Scan for the cell matching the given text and deliver its [X, Y] coordinate at center. 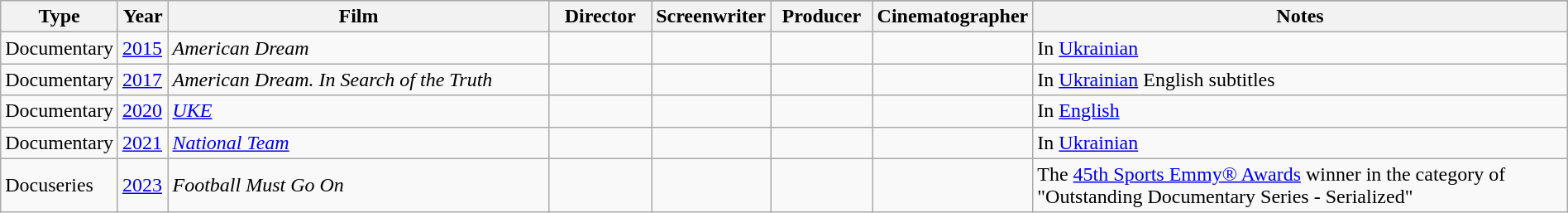
Screenwriter [711, 17]
American Dream [359, 48]
Type [60, 17]
National Team [359, 143]
UKE [359, 111]
The 45th Sports Emmy® Awards winner in the category of "Outstanding Documentary Series - Serialized" [1300, 186]
Notes [1300, 17]
2021 [142, 143]
In English [1300, 111]
American Dream. In Search of the Truth [359, 80]
Producer [822, 17]
2023 [142, 186]
Docuseries [60, 186]
2015 [142, 48]
Director [600, 17]
Cinematographer [953, 17]
2020 [142, 111]
Year [142, 17]
2017 [142, 80]
Film [359, 17]
Football Must Go On [359, 186]
In Ukrainian English subtitles [1300, 80]
